Pinpoint the cell where the given text exists, returning its [X, Y] midpoint coordinate. 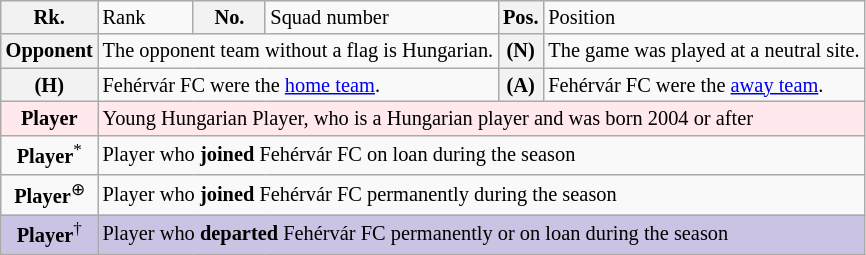
Fehérvár FC were the home team. [298, 85]
The game was played at a neutral site. [704, 51]
(N) [520, 51]
Player* [50, 154]
(H) [50, 85]
No. [229, 17]
Opponent [50, 51]
Young Hungarian Player, who is a Hungarian player and was born 2004 or after [482, 118]
(A) [520, 85]
Pos. [520, 17]
Fehérvár FC were the away team. [704, 85]
Player† [50, 234]
Squad number [382, 17]
Player who joined Fehérvár FC permanently during the season [482, 194]
Rk. [50, 17]
Player who joined Fehérvár FC on loan during the season [482, 154]
Position [704, 17]
Rank [146, 17]
The opponent team without a flag is Hungarian. [298, 51]
Player [50, 118]
Player⊕ [50, 194]
Player who departed Fehérvár FC permanently or on loan during the season [482, 234]
